Pinpoint the cell where the given text exists, returning its [x, y] midpoint coordinate. 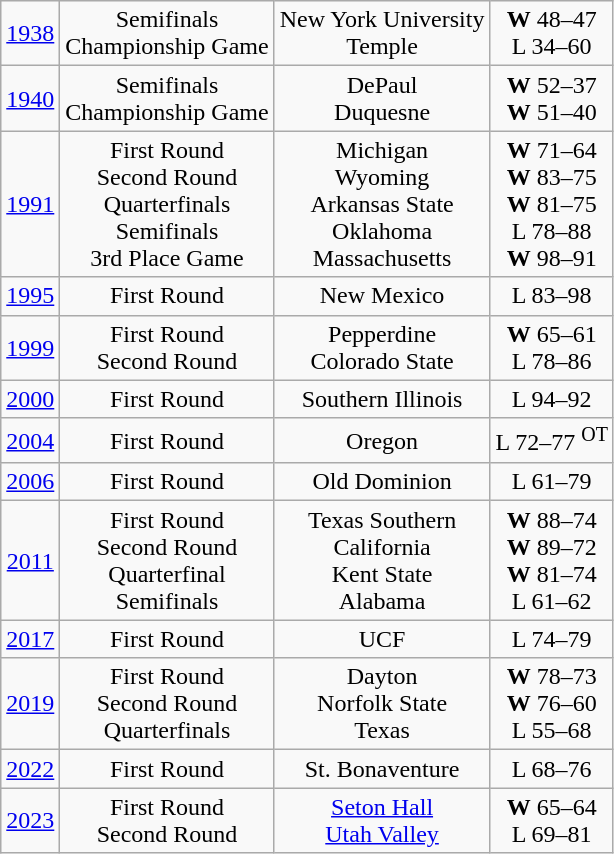
First RoundSecond RoundQuarterfinals [167, 704]
UCF [382, 639]
W 78–73W 76–60L 55–68 [552, 704]
PepperdineColorado State [382, 348]
W 52–37W 51–40 [552, 98]
2017 [30, 639]
W 88–74W 89–72W 81–74L 61–62 [552, 560]
New Mexico [382, 296]
1999 [30, 348]
St. Bonaventure [382, 769]
1938 [30, 34]
First RoundSecond RoundQuarterfinalsSemifinals3rd Place Game [167, 204]
W 65–64L 69–81 [552, 820]
Southern Illinois [382, 399]
2022 [30, 769]
2019 [30, 704]
W 65–61L 78–86 [552, 348]
2000 [30, 399]
2006 [30, 482]
W 48–47L 34–60 [552, 34]
1995 [30, 296]
L 74–79 [552, 639]
Texas SouthernCaliforniaKent StateAlabama [382, 560]
Oregon [382, 440]
L 68–76 [552, 769]
Old Dominion [382, 482]
New York UniversityTemple [382, 34]
DaytonNorfolk StateTexas [382, 704]
1940 [30, 98]
DePaulDuquesne [382, 98]
First RoundSecond RoundQuarterfinalSemifinals [167, 560]
L 94–92 [552, 399]
1991 [30, 204]
MichiganWyomingArkansas StateOklahomaMassachusetts [382, 204]
L 83–98 [552, 296]
L 72–77 OT [552, 440]
Seton HallUtah Valley [382, 820]
2011 [30, 560]
L 61–79 [552, 482]
2023 [30, 820]
2004 [30, 440]
W 71–64W 83–75W 81–75L 78–88W 98–91 [552, 204]
